From the cell containing the given text, extract its center point as [X, Y] coordinate. 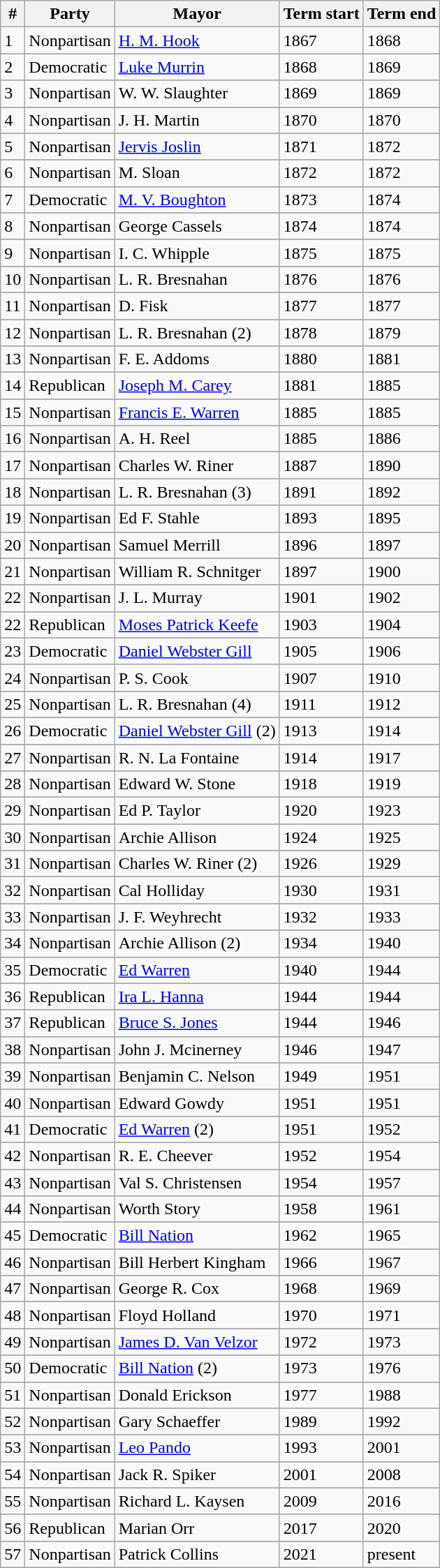
Patrick Collins [197, 1554]
R. N. La Fontaine [197, 757]
George R. Cox [197, 1289]
R. E. Cheever [197, 1156]
Donald Erickson [197, 1395]
Party [70, 14]
26 [13, 731]
1873 [321, 200]
1992 [402, 1421]
51 [13, 1395]
16 [13, 439]
1891 [321, 492]
13 [13, 359]
Archie Allison [197, 837]
Daniel Webster Gill (2) [197, 731]
19 [13, 518]
36 [13, 996]
1890 [402, 465]
1972 [321, 1342]
Archie Allison (2) [197, 943]
41 [13, 1129]
1902 [402, 598]
F. E. Addoms [197, 359]
34 [13, 943]
55 [13, 1501]
40 [13, 1103]
J. H. Martin [197, 120]
1905 [321, 651]
11 [13, 306]
1892 [402, 492]
1925 [402, 837]
1907 [321, 678]
Francis E. Warren [197, 412]
1931 [402, 890]
M. Sloan [197, 173]
Bill Nation [197, 1236]
Ed Warren [197, 970]
Worth Story [197, 1209]
1926 [321, 864]
9 [13, 253]
Samuel Merrill [197, 545]
1917 [402, 757]
1901 [321, 598]
24 [13, 678]
1932 [321, 917]
37 [13, 1023]
23 [13, 651]
1900 [402, 572]
1887 [321, 465]
1930 [321, 890]
L. R. Bresnahan (4) [197, 704]
1893 [321, 518]
I. C. Whipple [197, 253]
38 [13, 1050]
Bruce S. Jones [197, 1023]
18 [13, 492]
Term end [402, 14]
1871 [321, 147]
44 [13, 1209]
39 [13, 1076]
D. Fisk [197, 306]
M. V. Boughton [197, 200]
L. R. Bresnahan (3) [197, 492]
56 [13, 1528]
25 [13, 704]
1989 [321, 1421]
1962 [321, 1236]
12 [13, 333]
1913 [321, 731]
J. L. Murray [197, 598]
1970 [321, 1315]
Ira L. Hanna [197, 996]
21 [13, 572]
1957 [402, 1183]
33 [13, 917]
Richard L. Kaysen [197, 1501]
27 [13, 757]
L. R. Bresnahan [197, 279]
50 [13, 1368]
47 [13, 1289]
W. W. Slaughter [197, 94]
Ed Warren (2) [197, 1129]
46 [13, 1262]
1949 [321, 1076]
1933 [402, 917]
32 [13, 890]
Gary Schaeffer [197, 1421]
Luke Murrin [197, 67]
15 [13, 412]
35 [13, 970]
Charles W. Riner [197, 465]
2020 [402, 1528]
Joseph M. Carey [197, 386]
Val S. Christensen [197, 1183]
31 [13, 864]
Cal Holliday [197, 890]
# [13, 14]
2021 [321, 1554]
1906 [402, 651]
43 [13, 1183]
1961 [402, 1209]
52 [13, 1421]
George Cassels [197, 226]
A. H. Reel [197, 439]
Jack R. Spiker [197, 1474]
3 [13, 94]
2 [13, 67]
1924 [321, 837]
Edward W. Stone [197, 784]
Edward Gowdy [197, 1103]
4 [13, 120]
1918 [321, 784]
1977 [321, 1395]
2016 [402, 1501]
J. F. Weyhrecht [197, 917]
Moses Patrick Keefe [197, 625]
Bill Nation (2) [197, 1368]
53 [13, 1448]
2008 [402, 1474]
1919 [402, 784]
1880 [321, 359]
20 [13, 545]
1878 [321, 333]
Charles W. Riner (2) [197, 864]
1 [13, 40]
2017 [321, 1528]
1967 [402, 1262]
Bill Herbert Kingham [197, 1262]
45 [13, 1236]
Benjamin C. Nelson [197, 1076]
H. M. Hook [197, 40]
5 [13, 147]
Ed F. Stahle [197, 518]
1947 [402, 1050]
P. S. Cook [197, 678]
Floyd Holland [197, 1315]
1929 [402, 864]
1904 [402, 625]
49 [13, 1342]
1988 [402, 1395]
1867 [321, 40]
1934 [321, 943]
1920 [321, 811]
30 [13, 837]
8 [13, 226]
28 [13, 784]
1923 [402, 811]
1993 [321, 1448]
1968 [321, 1289]
42 [13, 1156]
Term start [321, 14]
1896 [321, 545]
1911 [321, 704]
2009 [321, 1501]
1971 [402, 1315]
17 [13, 465]
10 [13, 279]
1912 [402, 704]
William R. Schnitger [197, 572]
14 [13, 386]
57 [13, 1554]
1965 [402, 1236]
1903 [321, 625]
29 [13, 811]
1910 [402, 678]
6 [13, 173]
1976 [402, 1368]
Ed P. Taylor [197, 811]
1969 [402, 1289]
L. R. Bresnahan (2) [197, 333]
James D. Van Velzor [197, 1342]
1886 [402, 439]
Jervis Joslin [197, 147]
1895 [402, 518]
1958 [321, 1209]
54 [13, 1474]
Marian Orr [197, 1528]
Daniel Webster Gill [197, 651]
7 [13, 200]
John J. Mcinerney [197, 1050]
48 [13, 1315]
1879 [402, 333]
1966 [321, 1262]
Leo Pando [197, 1448]
present [402, 1554]
Mayor [197, 14]
